Scan for the cell matching the given text and deliver its (x, y) coordinate at center. 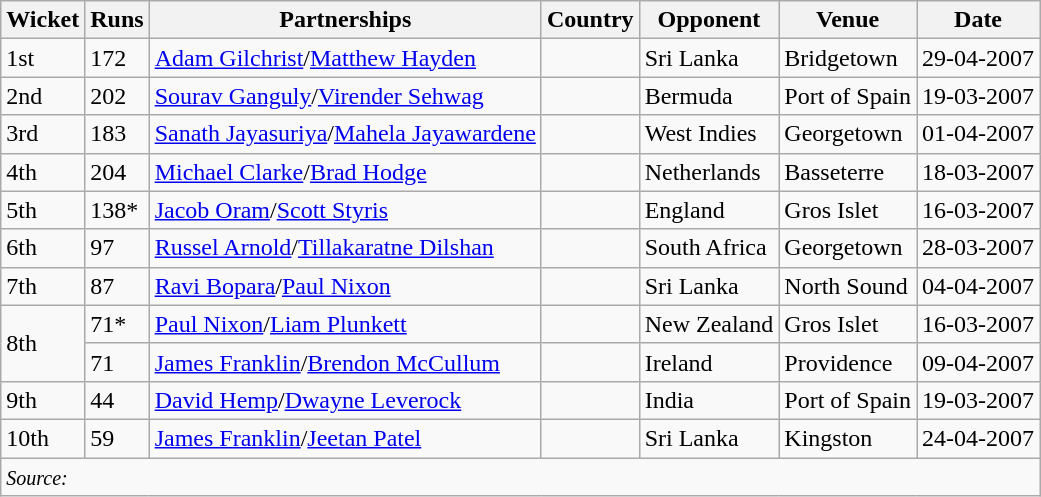
Basseterre (848, 172)
Netherlands (709, 172)
Ireland (709, 362)
Michael Clarke/Brad Hodge (345, 172)
183 (117, 134)
4th (43, 172)
6th (43, 248)
24-04-2007 (978, 438)
Country (590, 20)
7th (43, 286)
9th (43, 400)
West Indies (709, 134)
202 (117, 96)
97 (117, 248)
Sourav Ganguly/Virender Sehwag (345, 96)
Source: (520, 477)
New Zealand (709, 324)
44 (117, 400)
71* (117, 324)
Adam Gilchrist/Matthew Hayden (345, 58)
8th (43, 343)
5th (43, 210)
28-03-2007 (978, 248)
59 (117, 438)
1st (43, 58)
Venue (848, 20)
James Franklin/Jeetan Patel (345, 438)
Bridgetown (848, 58)
Partnerships (345, 20)
10th (43, 438)
James Franklin/Brendon McCullum (345, 362)
87 (117, 286)
Bermuda (709, 96)
04-04-2007 (978, 286)
01-04-2007 (978, 134)
Kingston (848, 438)
Sanath Jayasuriya/Mahela Jayawardene (345, 134)
Providence (848, 362)
Date (978, 20)
South Africa (709, 248)
138* (117, 210)
Ravi Bopara/Paul Nixon (345, 286)
172 (117, 58)
Russel Arnold/Tillakaratne Dilshan (345, 248)
Opponent (709, 20)
India (709, 400)
29-04-2007 (978, 58)
David Hemp/Dwayne Leverock (345, 400)
Paul Nixon/Liam Plunkett (345, 324)
Wicket (43, 20)
3rd (43, 134)
18-03-2007 (978, 172)
71 (117, 362)
England (709, 210)
Jacob Oram/Scott Styris (345, 210)
2nd (43, 96)
Runs (117, 20)
204 (117, 172)
09-04-2007 (978, 362)
North Sound (848, 286)
